From the cell containing the given text, extract its center point as (x, y) coordinate. 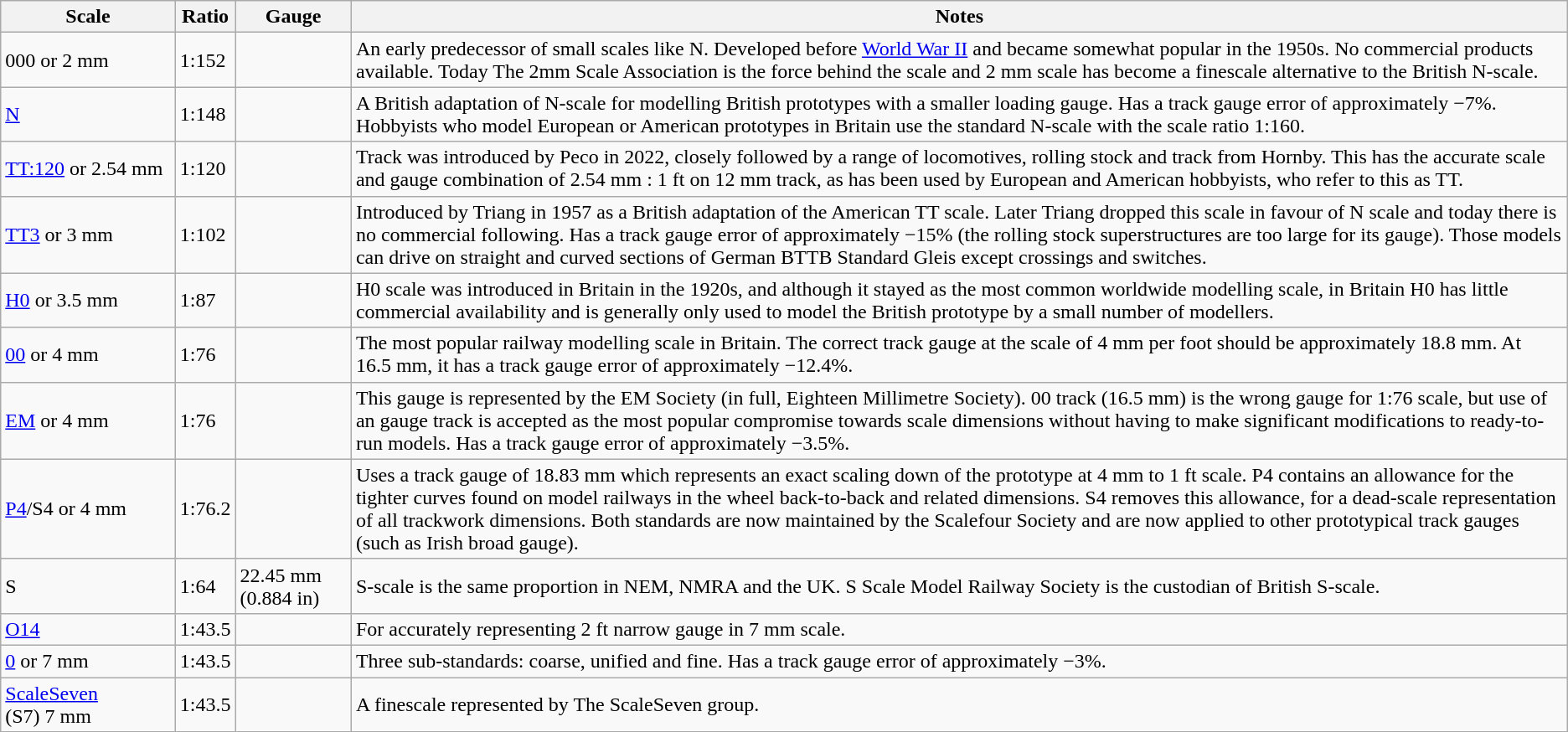
P4/S4 or 4 mm (88, 509)
22.45 mm (0.884 in) (293, 586)
N (88, 114)
TT:120 or 2.54 mm (88, 169)
S (88, 586)
000 or 2 mm (88, 60)
1:152 (205, 60)
Gauge (293, 17)
1:87 (205, 300)
1:102 (205, 235)
H0 or 3.5 mm (88, 300)
1:64 (205, 586)
00 or 4 mm (88, 355)
Three sub-standards: coarse, unified and fine. Has a track gauge error of approximately −3%. (959, 661)
S-scale is the same proportion in NEM, NMRA and the UK. S Scale Model Railway Society is the custodian of British S-scale. (959, 586)
Ratio (205, 17)
O14 (88, 629)
1:120 (205, 169)
A finescale represented by The ScaleSeven group. (959, 704)
For accurately representing 2 ft narrow gauge in 7 mm scale. (959, 629)
0 or 7 mm (88, 661)
TT3 or 3 mm (88, 235)
Scale (88, 17)
Notes (959, 17)
EM or 4 mm (88, 420)
1:148 (205, 114)
1:76.2 (205, 509)
ScaleSeven (S7) 7 mm (88, 704)
